From the cell containing the given text, extract its center point as [x, y] coordinate. 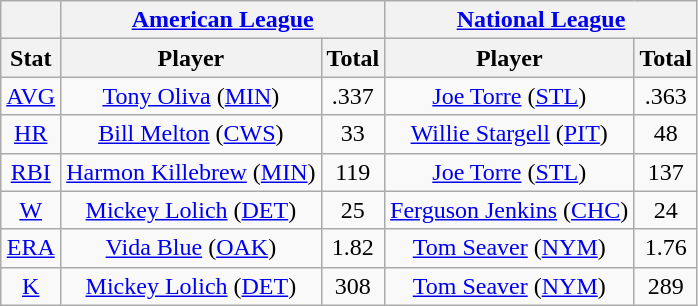
119 [353, 172]
Stat [31, 58]
137 [666, 172]
RBI [31, 172]
33 [353, 134]
Tony Oliva (MIN) [191, 96]
.337 [353, 96]
1.76 [666, 248]
AVG [31, 96]
Harmon Killebrew (MIN) [191, 172]
Vida Blue (OAK) [191, 248]
308 [353, 286]
ERA [31, 248]
American League [223, 20]
Willie Stargell (PIT) [510, 134]
Ferguson Jenkins (CHC) [510, 210]
48 [666, 134]
K [31, 286]
.363 [666, 96]
W [31, 210]
Bill Melton (CWS) [191, 134]
25 [353, 210]
National League [542, 20]
24 [666, 210]
289 [666, 286]
1.82 [353, 248]
HR [31, 134]
